Determine the (x, y) coordinate at the center of the cell enclosing the given text.  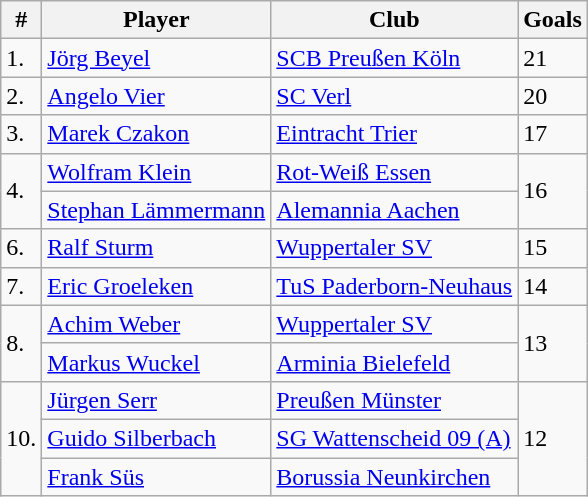
SG Wattenscheid 09 (A) (394, 438)
1. (22, 58)
6. (22, 248)
Wolfram Klein (156, 172)
Markus Wuckel (156, 362)
Guido Silberbach (156, 438)
TuS Paderborn-Neuhaus (394, 286)
Frank Süs (156, 477)
17 (553, 134)
15 (553, 248)
8. (22, 343)
# (22, 20)
14 (553, 286)
Stephan Lämmermann (156, 210)
Player (156, 20)
3. (22, 134)
2. (22, 96)
Rot-Weiß Essen (394, 172)
Ralf Sturm (156, 248)
Eintracht Trier (394, 134)
Borussia Neunkirchen (394, 477)
Angelo Vier (156, 96)
Goals (553, 20)
Preußen Münster (394, 400)
Jürgen Serr (156, 400)
Arminia Bielefeld (394, 362)
21 (553, 58)
12 (553, 438)
Achim Weber (156, 324)
20 (553, 96)
SCB Preußen Köln (394, 58)
Club (394, 20)
4. (22, 191)
SC Verl (394, 96)
Eric Groeleken (156, 286)
10. (22, 438)
Marek Czakon (156, 134)
7. (22, 286)
Alemannia Aachen (394, 210)
13 (553, 343)
Jörg Beyel (156, 58)
16 (553, 191)
